Return (X, Y) of the center of cell containing provided text 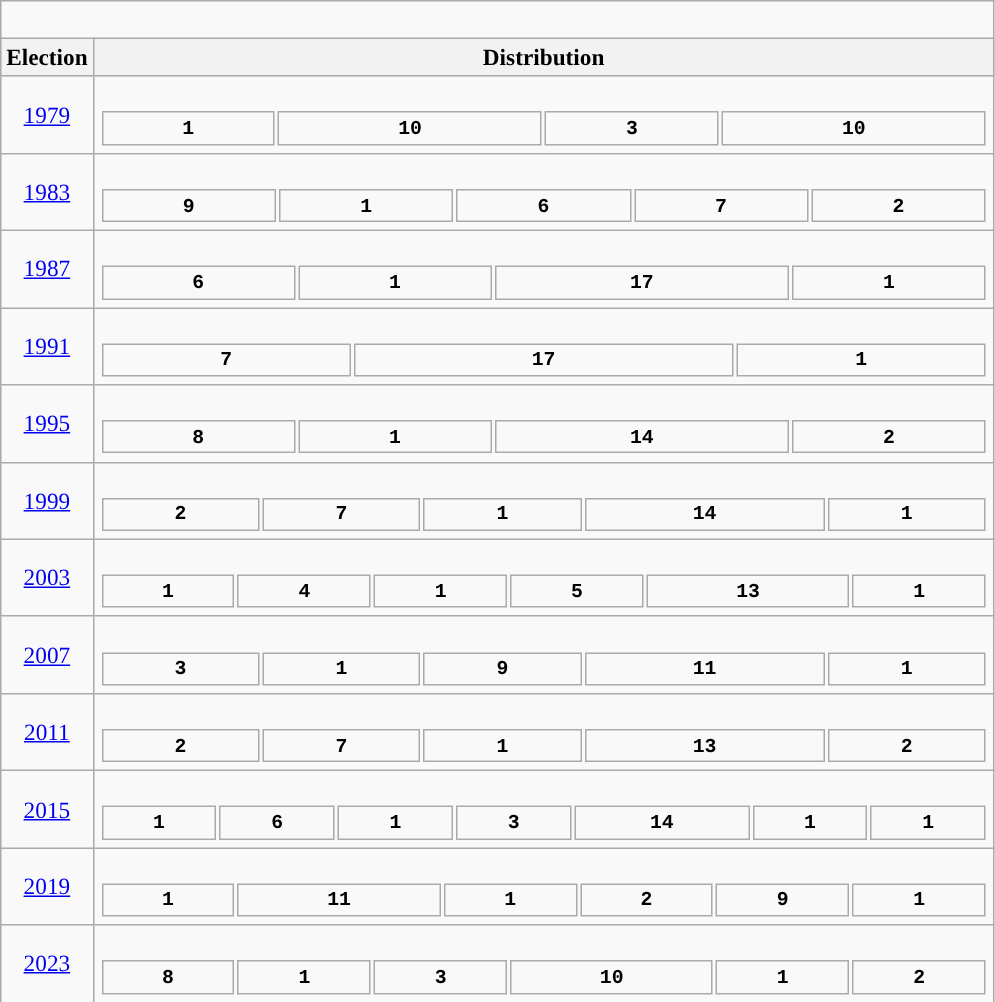
2015 (47, 808)
1979 (47, 114)
9 1 6 7 2 (544, 192)
3 1 9 11 1 (544, 654)
5 (576, 590)
4 (304, 590)
2 7 1 13 2 (544, 732)
2007 (47, 654)
2 7 1 14 1 (544, 500)
2011 (47, 732)
8 1 14 2 (544, 422)
7 17 1 (544, 346)
1 11 1 2 9 1 (544, 886)
1991 (47, 346)
Distribution (544, 57)
6 1 17 1 (544, 268)
1995 (47, 422)
8 1 3 10 1 2 (544, 964)
2003 (47, 578)
1999 (47, 500)
Election (47, 57)
2019 (47, 886)
2023 (47, 964)
1983 (47, 192)
1 6 1 3 14 1 1 (544, 808)
1987 (47, 268)
1 10 3 10 (544, 114)
1 4 1 5 13 1 (544, 578)
